Pinpoint the cell where the given text exists, returning its [X, Y] midpoint coordinate. 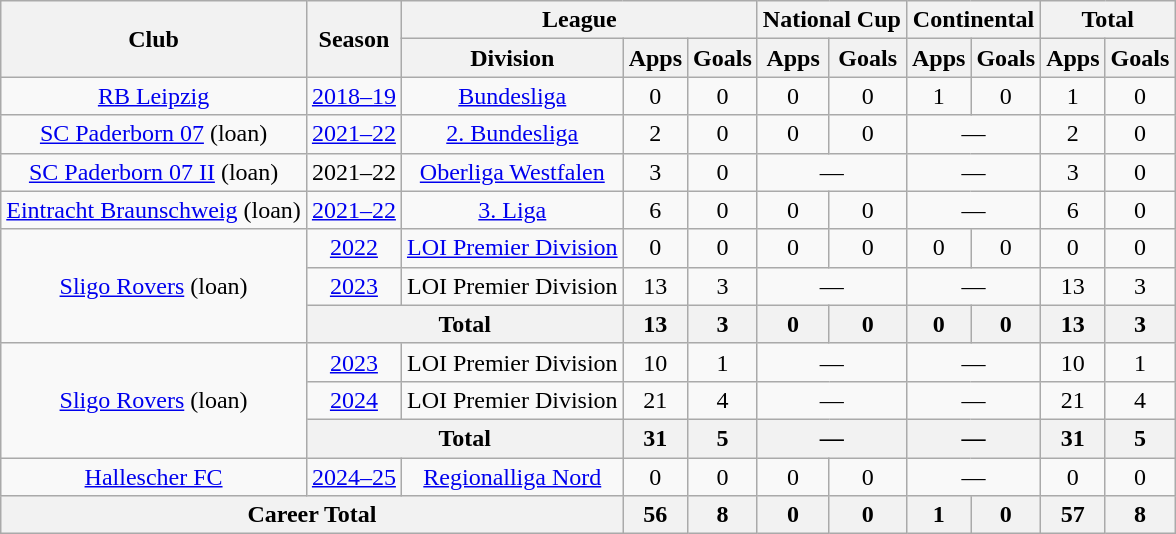
57 [1073, 515]
Bundesliga [512, 96]
3. Liga [512, 210]
2022 [354, 248]
SC Paderborn 07 II (loan) [154, 172]
Eintracht Braunschweig (loan) [154, 210]
Division [512, 58]
Club [154, 39]
Hallescher FC [154, 477]
Regionalliga Nord [512, 477]
National Cup [832, 20]
Oberliga Westfalen [512, 172]
2. Bundesliga [512, 134]
Continental [973, 20]
2018–19 [354, 96]
League [579, 20]
SC Paderborn 07 (loan) [154, 134]
Career Total [312, 515]
56 [655, 515]
2024 [354, 400]
2024–25 [354, 477]
Season [354, 39]
RB Leipzig [154, 96]
